Locate the cell with the specified text and output its [X, Y] center coordinate. 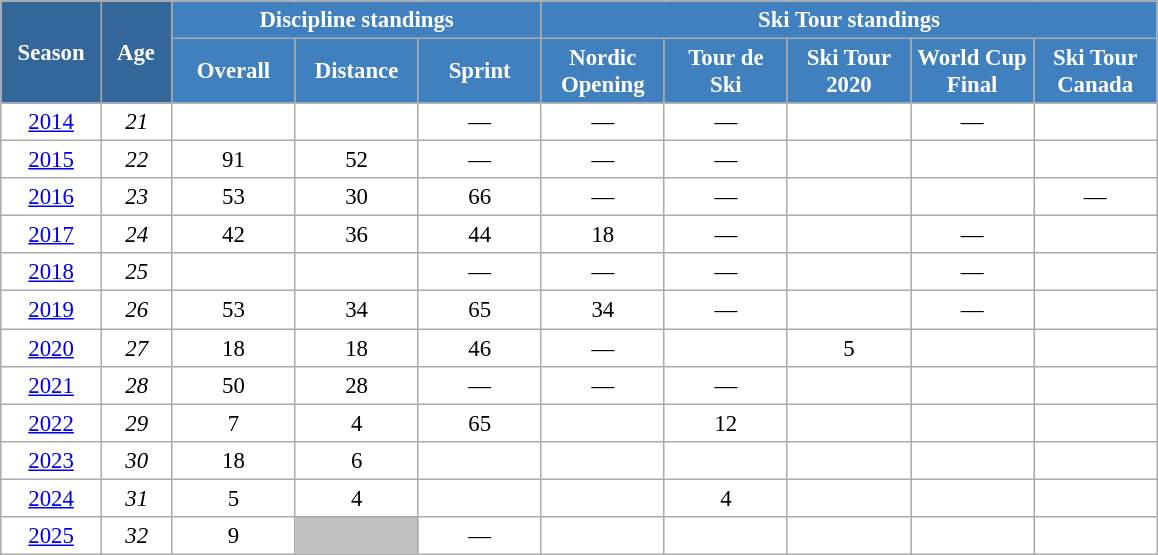
2024 [52, 498]
7 [234, 423]
2018 [52, 273]
2014 [52, 122]
2016 [52, 197]
Tour deSki [726, 72]
23 [136, 197]
25 [136, 273]
Ski TourCanada [1096, 72]
Sprint [480, 72]
52 [356, 160]
27 [136, 348]
2015 [52, 160]
World CupFinal [972, 72]
2023 [52, 460]
21 [136, 122]
2019 [52, 310]
26 [136, 310]
12 [726, 423]
46 [480, 348]
32 [136, 536]
2025 [52, 536]
42 [234, 235]
50 [234, 385]
29 [136, 423]
9 [234, 536]
31 [136, 498]
6 [356, 460]
2021 [52, 385]
66 [480, 197]
Age [136, 52]
22 [136, 160]
44 [480, 235]
Ski Tour standings [848, 20]
91 [234, 160]
Ski Tour2020 [848, 72]
2020 [52, 348]
Distance [356, 72]
2022 [52, 423]
Overall [234, 72]
Discipline standings [356, 20]
24 [136, 235]
2017 [52, 235]
NordicOpening [602, 72]
Season [52, 52]
36 [356, 235]
